Locate the cell with the specified text and output its (x, y) center coordinate. 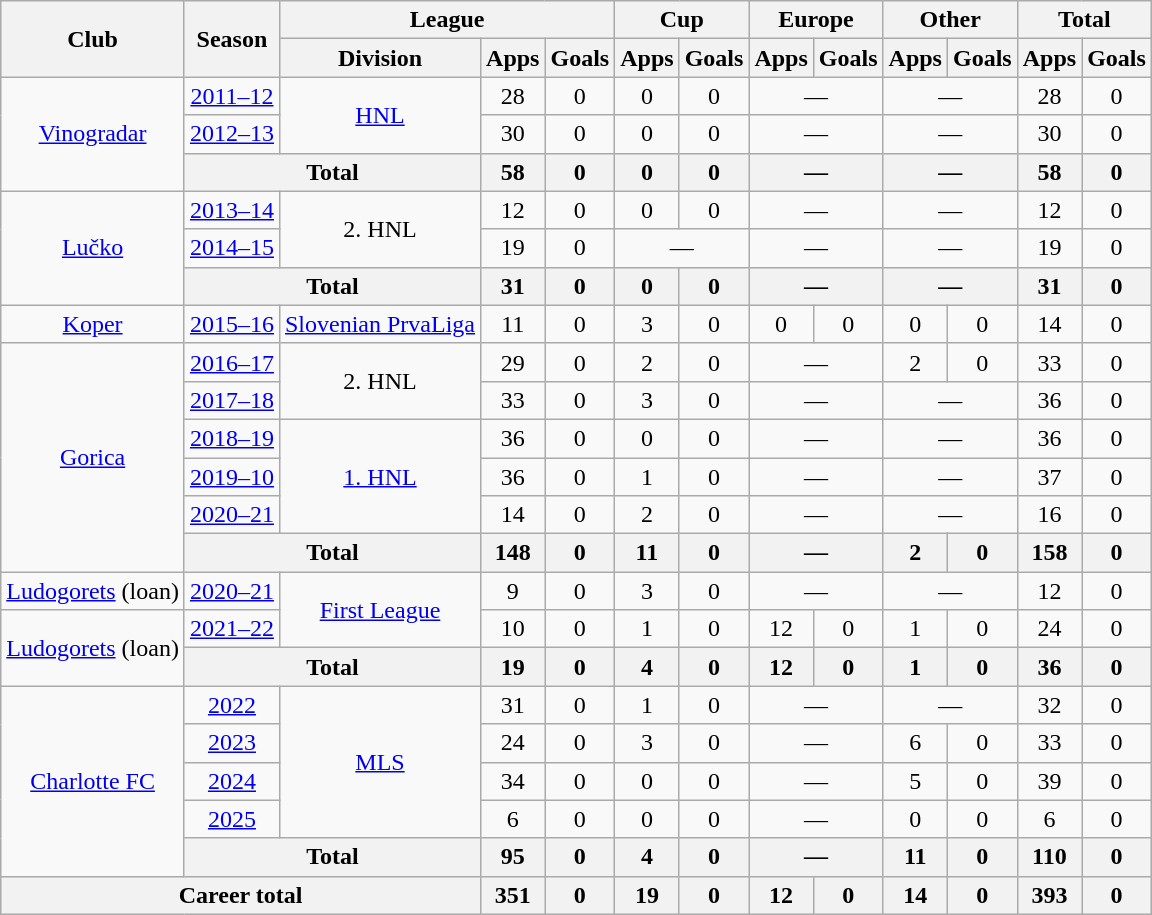
2019–10 (232, 477)
First League (380, 610)
2021–22 (232, 629)
158 (1049, 553)
2023 (232, 743)
Career total (241, 895)
Slovenian PrvaLiga (380, 324)
5 (915, 781)
32 (1049, 705)
Club (93, 39)
Europe (816, 20)
2018–19 (232, 438)
2017–18 (232, 400)
Charlotte FC (93, 781)
2024 (232, 781)
Lučko (93, 248)
2016–17 (232, 362)
29 (513, 362)
2011–12 (232, 96)
351 (513, 895)
2013–14 (232, 210)
Gorica (93, 457)
2015–16 (232, 324)
95 (513, 857)
393 (1049, 895)
148 (513, 553)
37 (1049, 477)
2012–13 (232, 134)
16 (1049, 515)
Cup (682, 20)
Koper (93, 324)
34 (513, 781)
Season (232, 39)
1. HNL (380, 476)
HNL (380, 115)
League (446, 20)
MLS (380, 762)
9 (513, 591)
Vinogradar (93, 134)
Other (950, 20)
2025 (232, 819)
2022 (232, 705)
110 (1049, 857)
39 (1049, 781)
Division (380, 58)
2014–15 (232, 248)
10 (513, 629)
